Return the [X, Y] coordinate for the center point of the cell that contains the specified text.  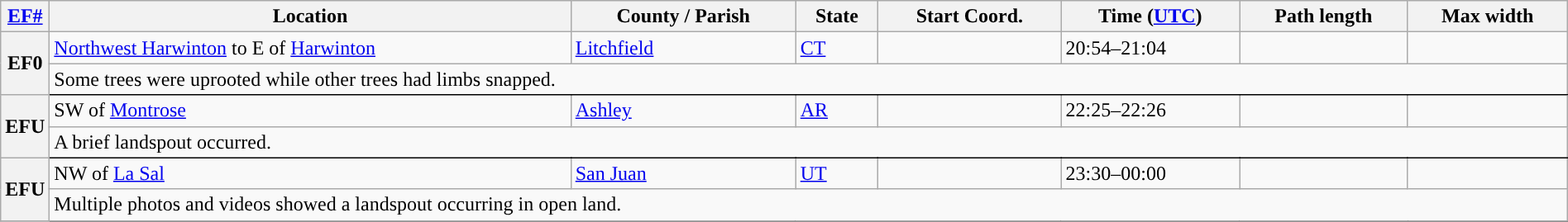
State [837, 17]
Start Coord. [969, 17]
Location [310, 17]
Max width [1487, 17]
23:30–00:00 [1150, 173]
20:54–21:04 [1150, 48]
San Juan [683, 173]
Path length [1324, 17]
EF# [25, 17]
Litchfield [683, 48]
SW of Montrose [310, 111]
A brief landspout occurred. [809, 142]
Ashley [683, 111]
AR [837, 111]
UT [837, 173]
County / Parish [683, 17]
Multiple photos and videos showed a landspout occurring in open land. [809, 205]
CT [837, 48]
EF0 [25, 64]
Northwest Harwinton to E of Harwinton [310, 48]
Some trees were uprooted while other trees had limbs snapped. [809, 79]
NW of La Sal [310, 173]
Time (UTC) [1150, 17]
22:25–22:26 [1150, 111]
